Search for the cell housing the specified text and yield its [x, y] center coordinate. 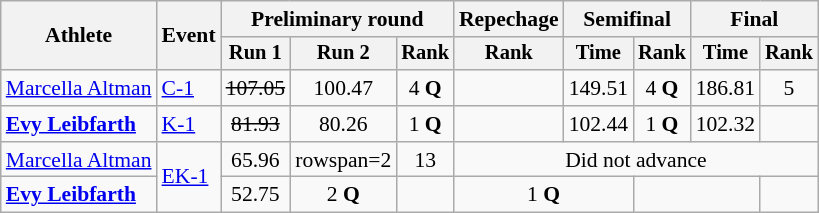
EK-1 [189, 178]
81.93 [256, 124]
Run 1 [256, 54]
80.26 [343, 124]
Semifinal [628, 19]
107.05 [256, 88]
Athlete [79, 36]
C-1 [189, 88]
Final [754, 19]
149.51 [598, 88]
Preliminary round [338, 19]
K-1 [189, 124]
5 [789, 88]
102.44 [598, 124]
Repechage [509, 19]
Did not advance [636, 160]
2 Q [343, 195]
Event [189, 36]
rowspan=2 [343, 160]
65.96 [256, 160]
Run 2 [343, 54]
100.47 [343, 88]
102.32 [726, 124]
186.81 [726, 88]
52.75 [256, 195]
13 [425, 160]
